Output the (x, y) coordinate of the center of the cell containing the given text.  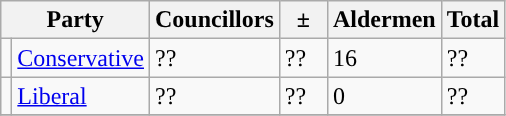
Total (473, 20)
Party (76, 20)
0 (384, 96)
Aldermen (384, 20)
Conservative (81, 58)
Liberal (81, 96)
16 (384, 58)
± (303, 20)
Councillors (215, 20)
